Locate the cell with the specified text and output its (X, Y) center coordinate. 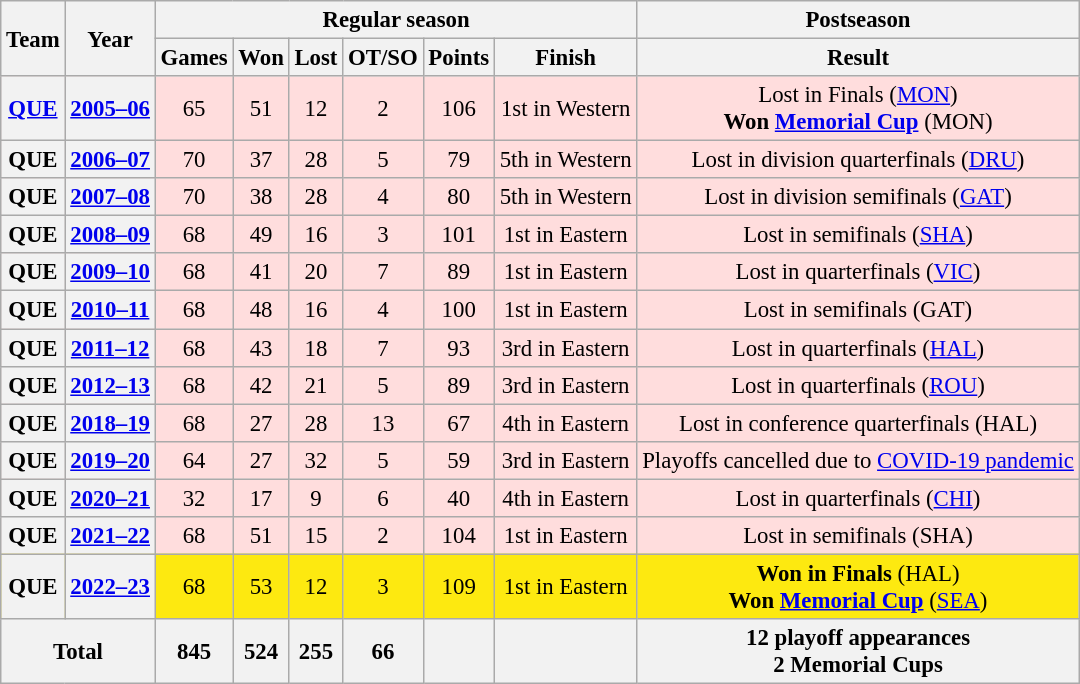
13 (383, 423)
66 (383, 652)
67 (458, 423)
Playoffs cancelled due to COVID-19 pandemic (858, 460)
80 (458, 197)
42 (261, 385)
2011–12 (110, 348)
255 (316, 652)
21 (316, 385)
Team (33, 38)
100 (458, 310)
Won in Finals (HAL)Won Memorial Cup (SEA) (858, 586)
Points (458, 58)
2021–22 (110, 536)
48 (261, 310)
106 (458, 108)
Result (858, 58)
1st in Western (565, 108)
Games (194, 58)
2008–09 (110, 235)
101 (458, 235)
15 (316, 536)
Total (78, 652)
Lost in quarterfinals (ROU) (858, 385)
Lost in quarterfinals (HAL) (858, 348)
38 (261, 197)
Won (261, 58)
37 (261, 160)
40 (458, 498)
2020–21 (110, 498)
Lost in conference quarterfinals (HAL) (858, 423)
2010–11 (110, 310)
Lost in quarterfinals (CHI) (858, 498)
Year (110, 38)
64 (194, 460)
Lost in Finals (MON)Won Memorial Cup (MON) (858, 108)
2022–23 (110, 586)
845 (194, 652)
104 (458, 536)
20 (316, 273)
17 (261, 498)
49 (261, 235)
109 (458, 586)
2006–07 (110, 160)
65 (194, 108)
524 (261, 652)
Lost in division quarterfinals (DRU) (858, 160)
2009–10 (110, 273)
Lost (316, 58)
43 (261, 348)
93 (458, 348)
Finish (565, 58)
41 (261, 273)
59 (458, 460)
9 (316, 498)
2012–13 (110, 385)
2019–20 (110, 460)
18 (316, 348)
53 (261, 586)
Lost in quarterfinals (VIC) (858, 273)
2007–08 (110, 197)
Lost in division semifinals (GAT) (858, 197)
Postseason (858, 20)
79 (458, 160)
2005–06 (110, 108)
Lost in semifinals (GAT) (858, 310)
6 (383, 498)
Regular season (396, 20)
2018–19 (110, 423)
12 playoff appearances2 Memorial Cups (858, 652)
OT/SO (383, 58)
